Scan for the cell matching the given text and deliver its [X, Y] coordinate at center. 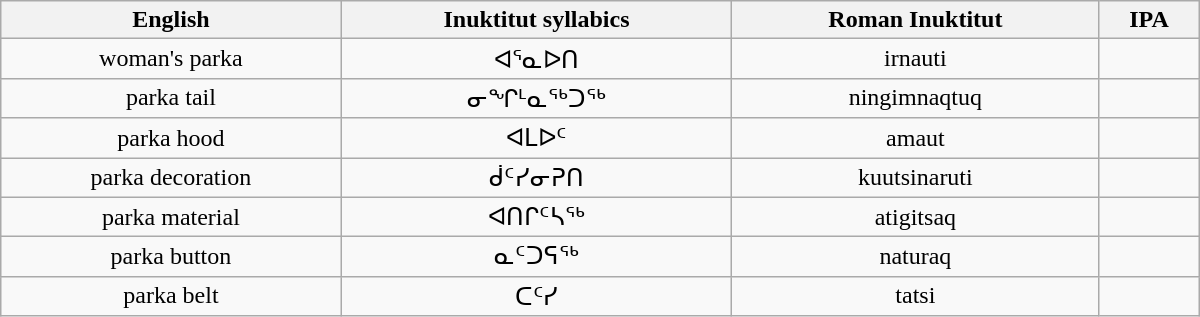
parka tail [171, 98]
ᐊᑎᒋᑦᓴᖅ [536, 217]
parka hood [171, 138]
woman's parka [171, 59]
irnauti [916, 59]
naturaq [916, 257]
Roman Inuktitut [916, 20]
Inuktitut syllabics [536, 20]
tatsi [916, 296]
IPA [1149, 20]
parka belt [171, 296]
ᓂᖏᒻᓇᖅᑐᖅ [536, 98]
ᑕᑦᓯ [536, 296]
English [171, 20]
ᐊᒪᐅᑦ [536, 138]
parka material [171, 217]
atigitsaq [916, 217]
ᐊᕐᓇᐅᑎ [536, 59]
ᓇᑦᑐᕋᖅ [536, 257]
ningimnaqtuq [916, 98]
parka decoration [171, 178]
amaut [916, 138]
kuutsinaruti [916, 178]
ᑰᑦᓯᓂᕈᑎ [536, 178]
parka button [171, 257]
